Locate the cell with the specified text and output its [X, Y] center coordinate. 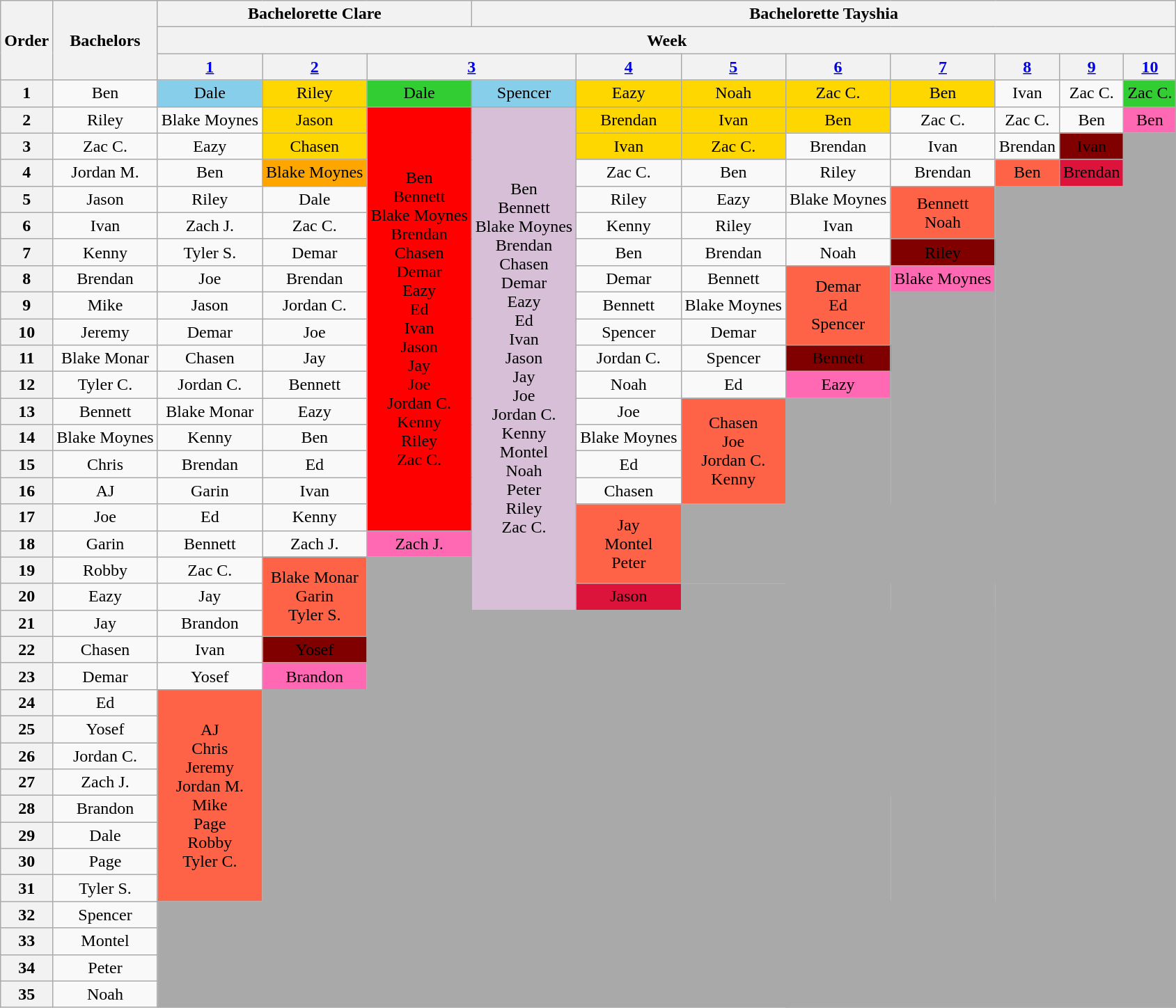
32 [26, 915]
33 [26, 941]
Blake Monar Garin Tyler S. [315, 597]
34 [26, 968]
AJ Chris Jeremy Jordan M. Mike Page Robby Tyler C. [210, 795]
Peter [105, 968]
Bachelorette Tayshia [824, 14]
AJ [105, 491]
30 [26, 862]
BenBennettBlake MoynesBrendanChasenDemarEazyEdIvanJasonJayJoeJordan C.KennyRileyZac C. [419, 319]
31 [26, 888]
Week [667, 40]
17 [26, 517]
Bachelors [105, 40]
15 [26, 464]
29 [26, 835]
21 [26, 623]
27 [26, 782]
20 [26, 597]
Chris [105, 464]
Jordan M. [105, 173]
19 [26, 570]
Robby [105, 570]
BenBennettBlake MoynesBrendanChasenDemarEazyEdIvanJasonJayJoeJordan C.KennyMontelNoahPeterRileyZac C. [524, 358]
12 [26, 385]
13 [26, 411]
11 [26, 359]
25 [26, 729]
Bachelorette Clare [315, 14]
Jeremy [105, 332]
ChasenJoeJordan C.Kenny [733, 451]
22 [26, 649]
Page [105, 862]
18 [26, 544]
23 [26, 676]
DemarEdSpencer [838, 305]
24 [26, 702]
16 [26, 491]
Tyler C. [105, 385]
Order [26, 40]
26 [26, 755]
Jay Montel Peter [629, 544]
Mike [105, 305]
Montel [105, 941]
35 [26, 994]
28 [26, 809]
14 [26, 438]
BennettNoah [943, 212]
